Find where the given text appears and provide that cell's center as (x, y) coordinate. 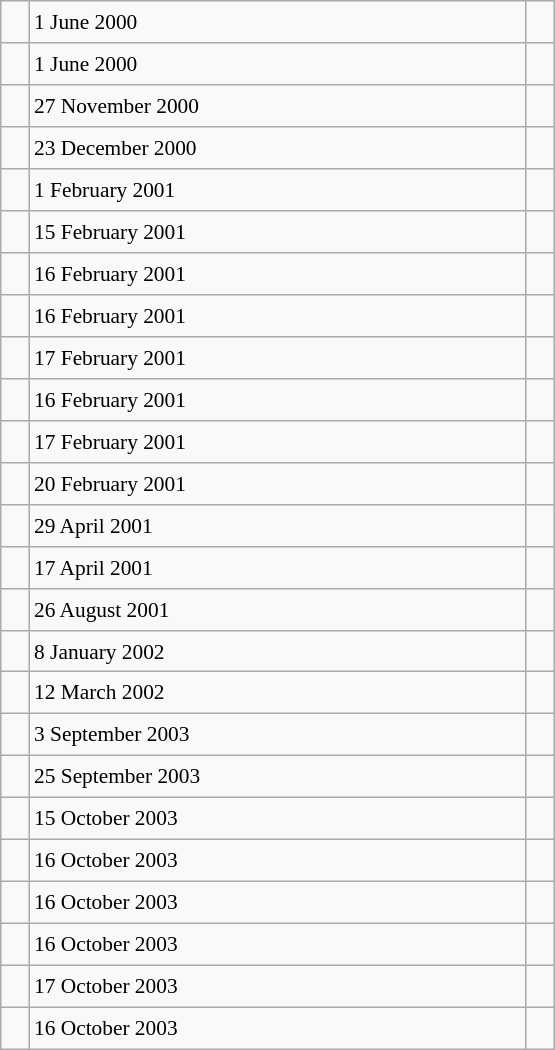
29 April 2001 (278, 525)
15 February 2001 (278, 232)
15 October 2003 (278, 819)
17 October 2003 (278, 986)
17 April 2001 (278, 567)
26 August 2001 (278, 609)
8 January 2002 (278, 651)
12 March 2002 (278, 693)
1 February 2001 (278, 190)
25 September 2003 (278, 777)
3 September 2003 (278, 735)
20 February 2001 (278, 483)
27 November 2000 (278, 106)
23 December 2000 (278, 148)
